Return [X, Y] of the center of cell containing provided text 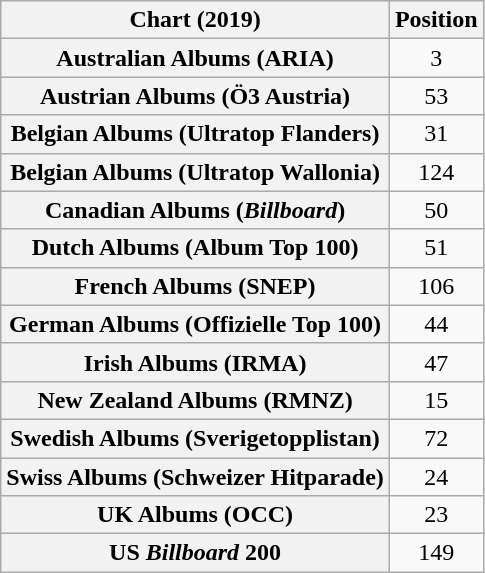
149 [436, 553]
51 [436, 248]
24 [436, 477]
47 [436, 362]
31 [436, 134]
23 [436, 515]
German Albums (Offizielle Top 100) [196, 324]
Irish Albums (IRMA) [196, 362]
124 [436, 172]
3 [436, 58]
Swedish Albums (Sverigetopplistan) [196, 438]
Swiss Albums (Schweizer Hitparade) [196, 477]
Belgian Albums (Ultratop Wallonia) [196, 172]
Australian Albums (ARIA) [196, 58]
Position [436, 20]
53 [436, 96]
50 [436, 210]
UK Albums (OCC) [196, 515]
French Albums (SNEP) [196, 286]
New Zealand Albums (RMNZ) [196, 400]
Austrian Albums (Ö3 Austria) [196, 96]
15 [436, 400]
US Billboard 200 [196, 553]
72 [436, 438]
106 [436, 286]
Chart (2019) [196, 20]
44 [436, 324]
Belgian Albums (Ultratop Flanders) [196, 134]
Canadian Albums (Billboard) [196, 210]
Dutch Albums (Album Top 100) [196, 248]
